Detect which cell encompasses the target text, then output its [X, Y] center coordinate. 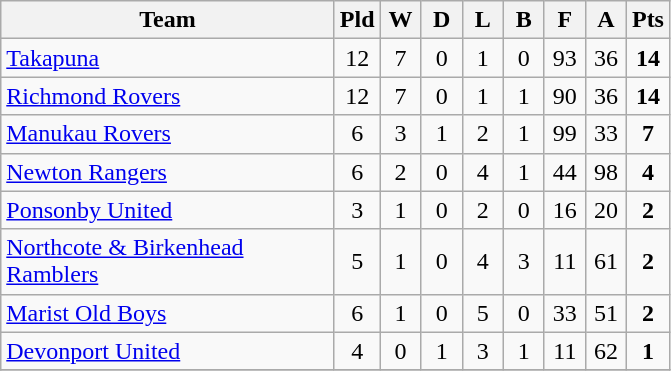
51 [606, 313]
Marist Old Boys [168, 313]
93 [564, 58]
44 [564, 172]
Pld [357, 20]
Ponsonby United [168, 210]
99 [564, 134]
L [482, 20]
B [524, 20]
Manukau Rovers [168, 134]
A [606, 20]
Richmond Rovers [168, 96]
Northcote & Birkenhead Ramblers [168, 262]
W [400, 20]
Team [168, 20]
16 [564, 210]
F [564, 20]
Devonport United [168, 351]
D [442, 20]
62 [606, 351]
90 [564, 96]
61 [606, 262]
Takapuna [168, 58]
Newton Rangers [168, 172]
98 [606, 172]
20 [606, 210]
Pts [648, 20]
